Determine the [X, Y] coordinate at the center of the cell enclosing the given text.  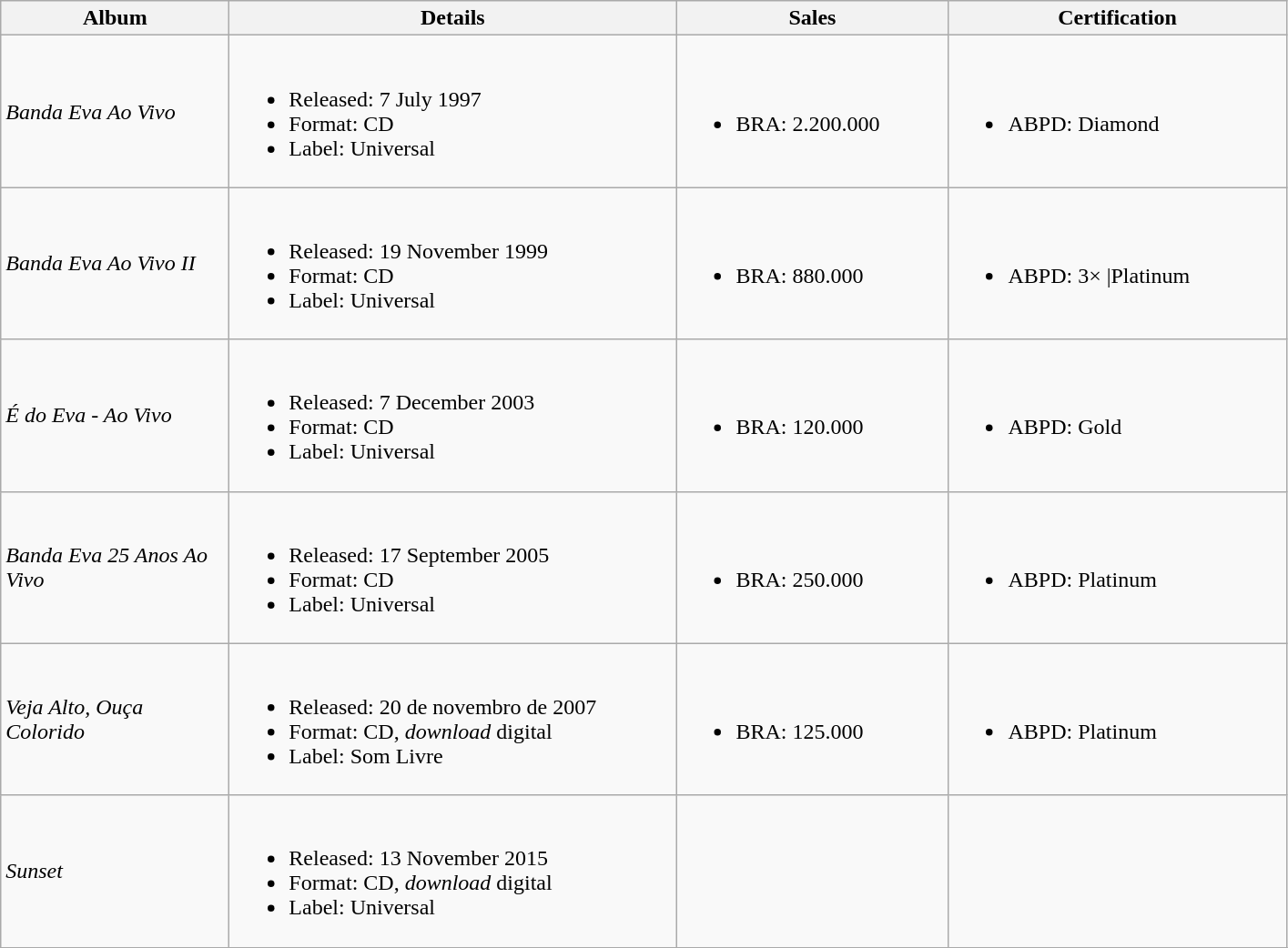
BRA: 2.200.000 [812, 111]
É do Eva - Ao Vivo [115, 415]
Veja Alto, Ouça Colorido [115, 719]
Released: 20 de novembro de 2007Format: CD, download digitalLabel: Som Livre [453, 719]
Released: 7 July 1997Format: CDLabel: Universal [453, 111]
ABPD: Gold [1118, 415]
Sunset [115, 872]
BRA: 120.000 [812, 415]
Released: 19 November 1999Format: CDLabel: Universal [453, 264]
Released: 13 November 2015Format: CD, download digitalLabel: Universal [453, 872]
BRA: 250.000 [812, 568]
Details [453, 18]
Banda Eva 25 Anos Ao Vivo [115, 568]
Banda Eva Ao Vivo [115, 111]
Released: 17 September 2005Format: CDLabel: Universal [453, 568]
Released: 7 December 2003Format: CDLabel: Universal [453, 415]
BRA: 125.000 [812, 719]
ABPD: Diamond [1118, 111]
BRA: 880.000 [812, 264]
Sales [812, 18]
ABPD: 3× |Platinum [1118, 264]
Banda Eva Ao Vivo II [115, 264]
Album [115, 18]
Certification [1118, 18]
